Identify which cell holds the provided text, then report its (X, Y) central coordinate. 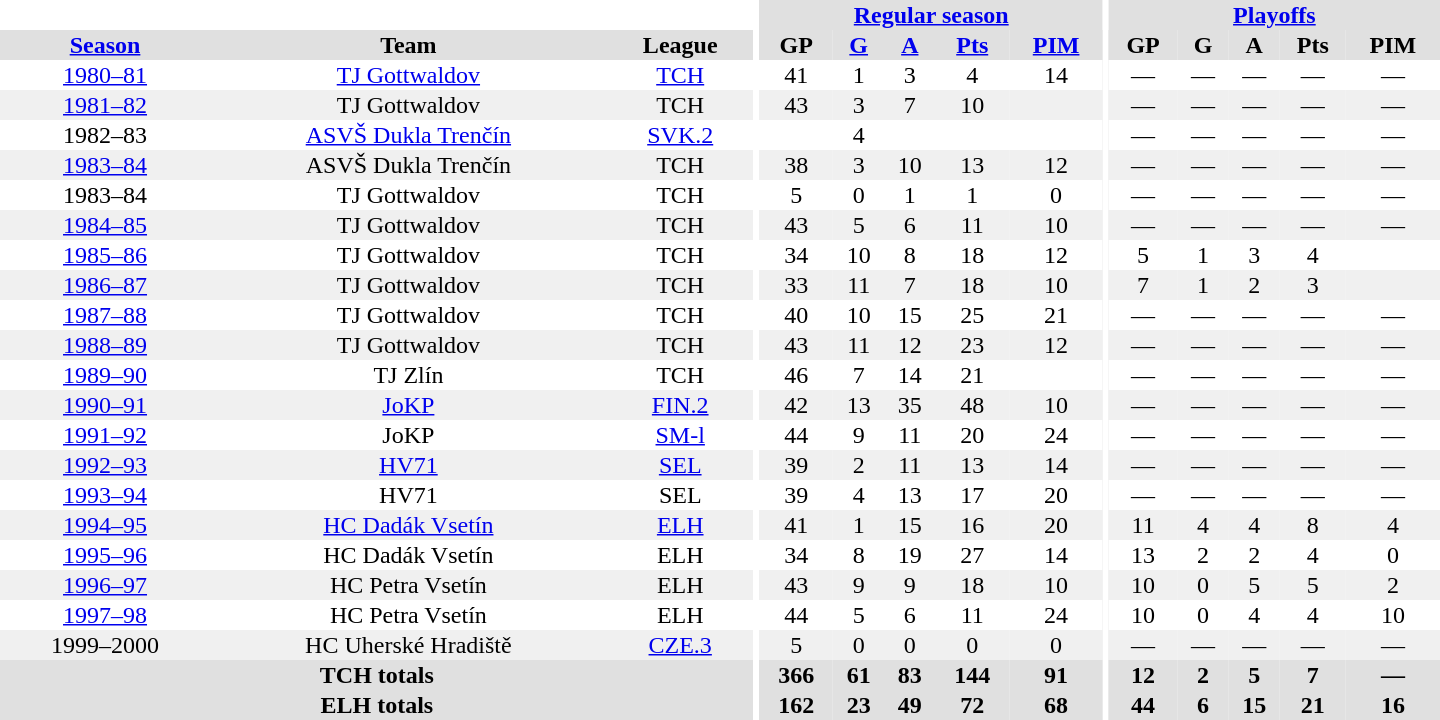
61 (858, 675)
27 (972, 555)
1986–87 (105, 285)
91 (1056, 675)
366 (796, 675)
1989–90 (105, 375)
25 (972, 315)
1999–2000 (105, 645)
1981–82 (105, 105)
1994–95 (105, 525)
1995–96 (105, 555)
40 (796, 315)
TCH totals (377, 675)
1996–97 (105, 585)
ELH totals (377, 705)
League (680, 45)
38 (796, 165)
144 (972, 675)
17 (972, 495)
1997–98 (105, 615)
162 (796, 705)
35 (910, 405)
1992–93 (105, 465)
1985–86 (105, 255)
1980–81 (105, 75)
1984–85 (105, 225)
48 (972, 405)
Team (408, 45)
Season (105, 45)
FIN.2 (680, 405)
SVK.2 (680, 135)
33 (796, 285)
1991–92 (105, 435)
19 (910, 555)
68 (1056, 705)
1987–88 (105, 315)
42 (796, 405)
TJ Zlín (408, 375)
Playoffs (1274, 15)
49 (910, 705)
1982–83 (105, 135)
CZE.3 (680, 645)
72 (972, 705)
1988–89 (105, 345)
SM-l (680, 435)
46 (796, 375)
83 (910, 675)
1990–91 (105, 405)
HC Uherské Hradiště (408, 645)
Regular season (931, 15)
1993–94 (105, 495)
